Search for the cell housing the specified text and yield its (x, y) center coordinate. 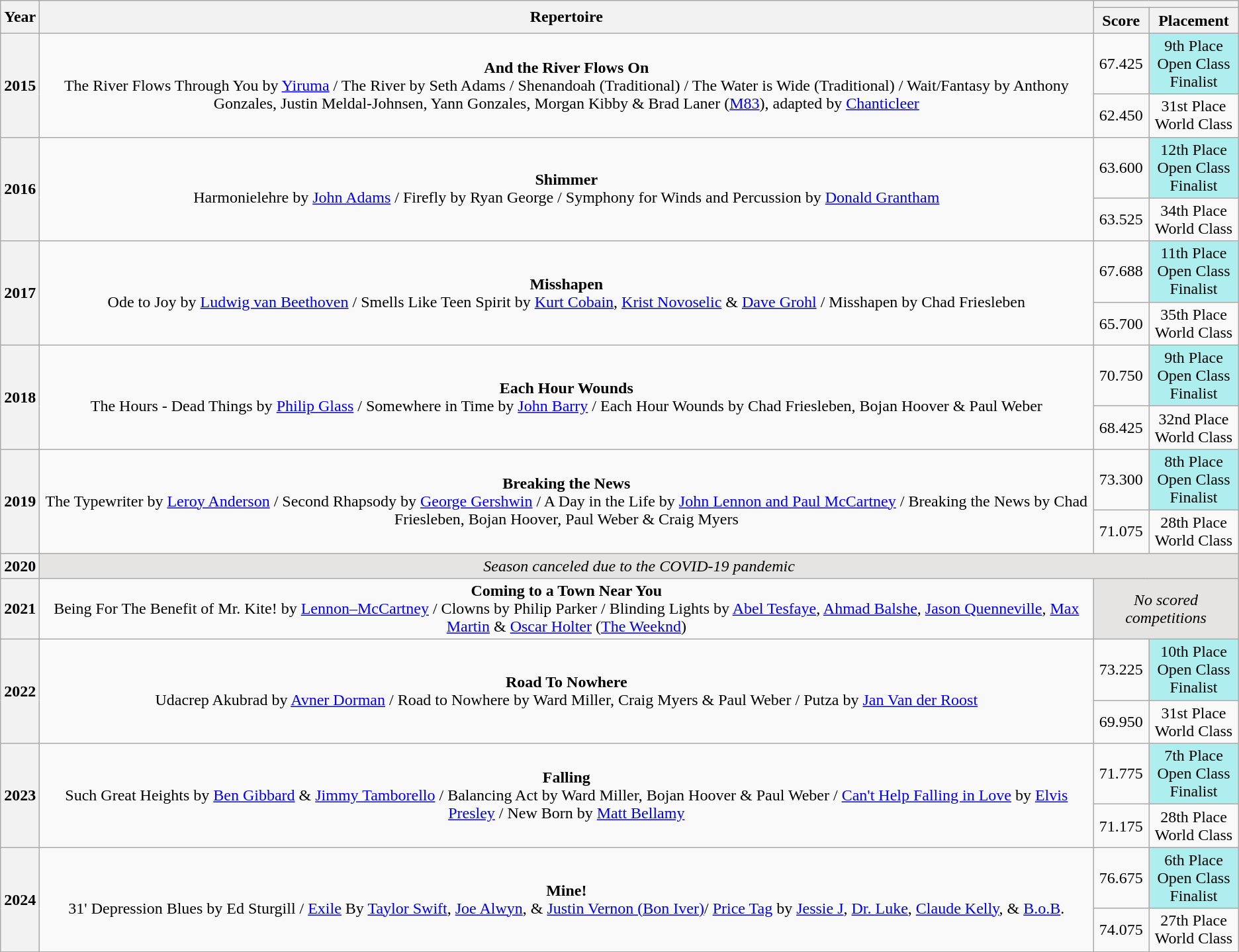
2018 (20, 397)
ShimmerHarmonielehre by John Adams / Firefly by Ryan George / Symphony for Winds and Percussion by Donald Grantham (567, 189)
71.075 (1121, 531)
8th PlaceOpen ClassFinalist (1194, 479)
69.950 (1121, 722)
Year (20, 17)
7th PlaceOpen ClassFinalist (1194, 774)
35th PlaceWorld Class (1194, 323)
2023 (20, 796)
63.600 (1121, 167)
70.750 (1121, 375)
2016 (20, 189)
71.775 (1121, 774)
Score (1121, 21)
62.450 (1121, 115)
65.700 (1121, 323)
Road To NowhereUdacrep Akubrad by Avner Dorman / Road to Nowhere by Ward Miller, Craig Myers & Paul Weber / Putza by Jan Van der Roost (567, 691)
67.425 (1121, 64)
71.175 (1121, 826)
68.425 (1121, 428)
2020 (20, 566)
11th PlaceOpen ClassFinalist (1194, 271)
MisshapenOde to Joy by Ludwig van Beethoven / Smells Like Teen Spirit by Kurt Cobain, Krist Novoselic & Dave Grohl / Misshapen by Chad Friesleben (567, 293)
No scored competitions (1166, 609)
2024 (20, 899)
27th PlaceWorld Class (1194, 929)
63.525 (1121, 220)
67.688 (1121, 271)
73.225 (1121, 670)
Repertoire (567, 17)
34th PlaceWorld Class (1194, 220)
Placement (1194, 21)
Season canceled due to the COVID-19 pandemic (639, 566)
2015 (20, 85)
73.300 (1121, 479)
10th PlaceOpen ClassFinalist (1194, 670)
2019 (20, 500)
2021 (20, 609)
2017 (20, 293)
74.075 (1121, 929)
6th PlaceOpen ClassFinalist (1194, 878)
76.675 (1121, 878)
2022 (20, 691)
32nd PlaceWorld Class (1194, 428)
12th PlaceOpen ClassFinalist (1194, 167)
